Search for the cell housing the specified text and yield its (X, Y) center coordinate. 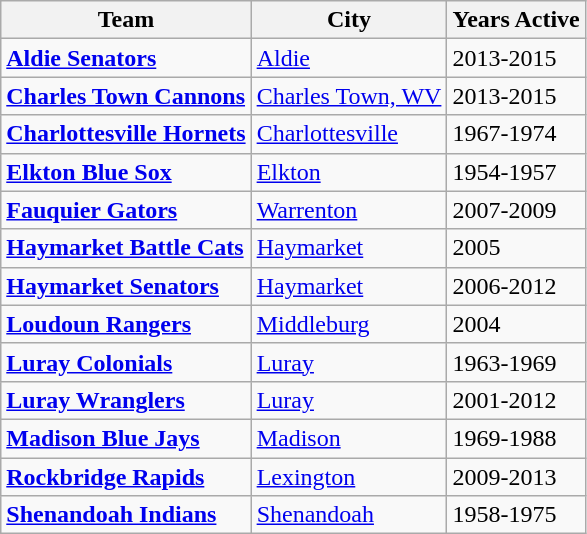
1954-1957 (516, 172)
Charlottesville (349, 134)
Lexington (349, 477)
Years Active (516, 20)
1967-1974 (516, 134)
Luray Wranglers (126, 400)
Madison Blue Jays (126, 438)
2007-2009 (516, 210)
Aldie Senators (126, 58)
Shenandoah Indians (126, 515)
2004 (516, 324)
Charles Town, WV (349, 96)
2009-2013 (516, 477)
Luray Colonials (126, 362)
Elkton (349, 172)
Middleburg (349, 324)
Shenandoah (349, 515)
1958-1975 (516, 515)
Fauquier Gators (126, 210)
2005 (516, 248)
Haymarket Battle Cats (126, 248)
Charles Town Cannons (126, 96)
2006-2012 (516, 286)
Madison (349, 438)
Elkton Blue Sox (126, 172)
City (349, 20)
Warrenton (349, 210)
Haymarket Senators (126, 286)
1963-1969 (516, 362)
Loudoun Rangers (126, 324)
1969-1988 (516, 438)
Rockbridge Rapids (126, 477)
2001-2012 (516, 400)
Team (126, 20)
Aldie (349, 58)
Charlottesville Hornets (126, 134)
